Return the [x, y] coordinate for the center point of the cell that contains the specified text.  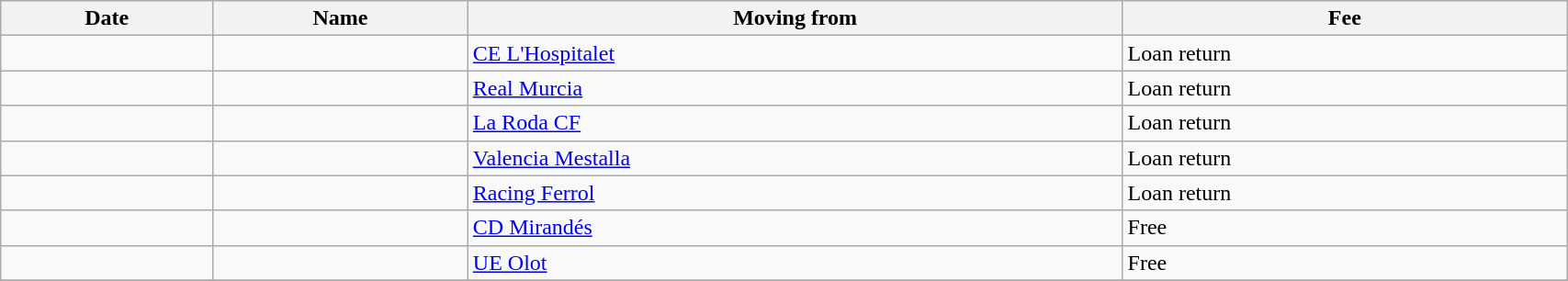
La Roda CF [795, 123]
Valencia Mestalla [795, 158]
Name [341, 18]
UE Olot [795, 263]
CE L'Hospitalet [795, 53]
CD Mirandés [795, 228]
Date [107, 18]
Real Murcia [795, 88]
Fee [1345, 18]
Racing Ferrol [795, 193]
Moving from [795, 18]
